Return the [x, y] coordinate for the center point of the cell that contains the specified text.  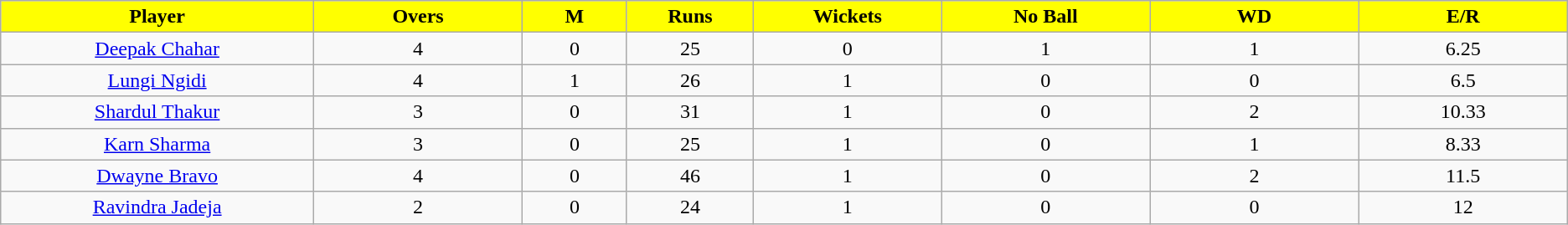
E/R [1462, 17]
Overs [417, 17]
No Ball [1045, 17]
26 [690, 80]
46 [690, 176]
Karn Sharma [157, 144]
Shardul Thakur [157, 112]
8.33 [1462, 144]
Wickets [848, 17]
11.5 [1462, 176]
24 [690, 207]
Dwayne Bravo [157, 176]
6.25 [1462, 49]
31 [690, 112]
6.5 [1462, 80]
Ravindra Jadeja [157, 207]
M [575, 17]
Player [157, 17]
Runs [690, 17]
Deepak Chahar [157, 49]
10.33 [1462, 112]
WD [1255, 17]
Lungi Ngidi [157, 80]
12 [1462, 207]
